Return the [X, Y] coordinate for the center point of the cell that contains the specified text.  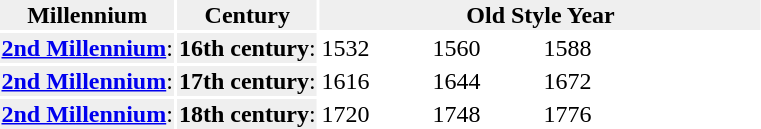
1588 [596, 48]
1720 [374, 114]
Old Style Year [540, 15]
18th century: [247, 114]
Century [247, 15]
Millennium [87, 15]
17th century: [247, 81]
1616 [374, 81]
1672 [596, 81]
1776 [596, 114]
1560 [485, 48]
16th century: [247, 48]
1532 [374, 48]
1644 [485, 81]
1748 [485, 114]
